For the text-containing cell, return its midpoint in [x, y] coordinate format. 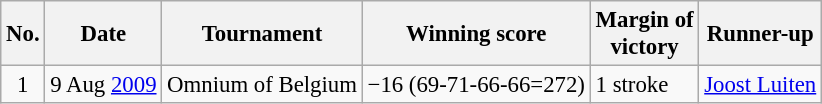
1 [23, 85]
Omnium of Belgium [262, 85]
No. [23, 34]
Tournament [262, 34]
1 stroke [644, 85]
Winning score [476, 34]
Runner-up [760, 34]
9 Aug 2009 [104, 85]
−16 (69-71-66-66=272) [476, 85]
Date [104, 34]
Joost Luiten [760, 85]
Margin ofvictory [644, 34]
